From the cell containing the given text, extract its center point as [x, y] coordinate. 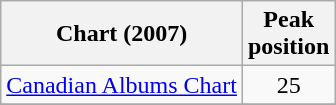
Chart (2007) [122, 34]
25 [288, 85]
Canadian Albums Chart [122, 85]
Peakposition [288, 34]
